Detect which cell encompasses the target text, then output its [X, Y] center coordinate. 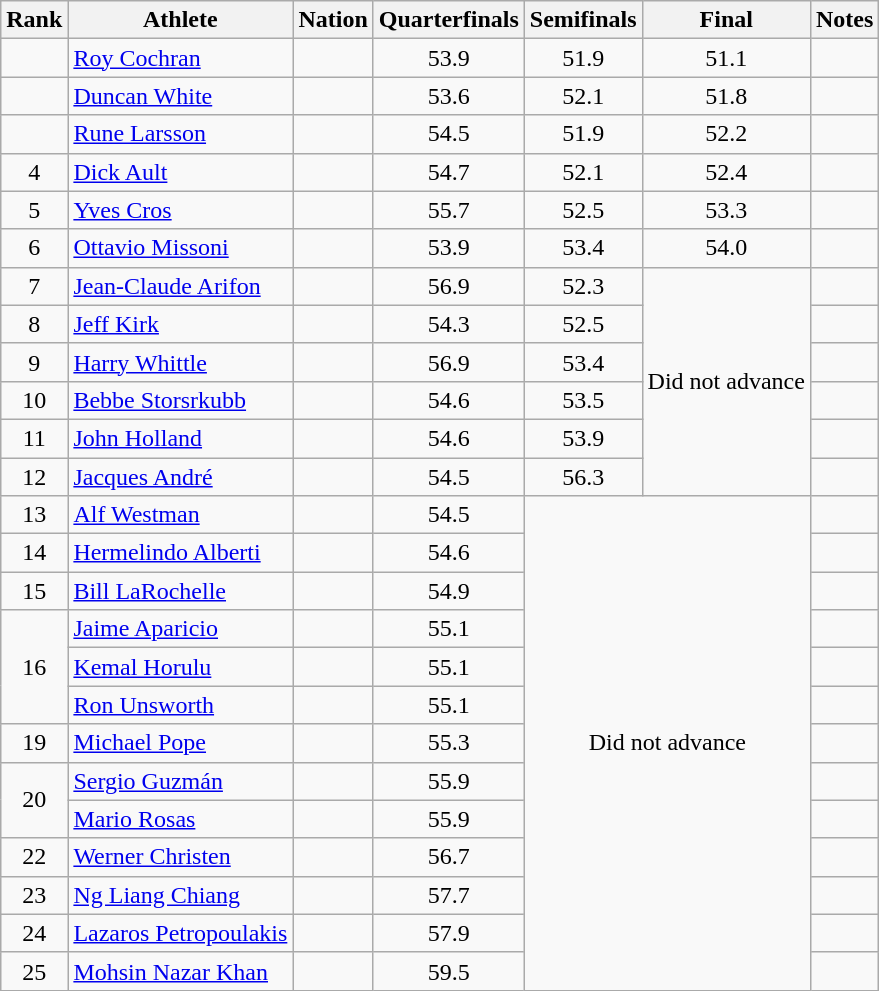
Yves Cros [180, 210]
57.7 [448, 895]
Alf Westman [180, 515]
12 [34, 477]
59.5 [448, 971]
Jeff Kirk [180, 324]
Rank [34, 20]
51.1 [726, 58]
53.3 [726, 210]
56.7 [448, 857]
Kemal Horulu [180, 667]
6 [34, 248]
57.9 [448, 933]
23 [34, 895]
Athlete [180, 20]
54.0 [726, 248]
Nation [333, 20]
8 [34, 324]
53.5 [583, 400]
Rune Larsson [180, 134]
22 [34, 857]
25 [34, 971]
7 [34, 286]
16 [34, 667]
52.3 [583, 286]
11 [34, 438]
Michael Pope [180, 743]
Bill LaRochelle [180, 591]
53.6 [448, 96]
Ron Unsworth [180, 705]
54.7 [448, 172]
15 [34, 591]
Dick Ault [180, 172]
Semifinals [583, 20]
10 [34, 400]
Harry Whittle [180, 362]
Jaime Aparicio [180, 629]
Notes [844, 20]
Werner Christen [180, 857]
19 [34, 743]
56.3 [583, 477]
20 [34, 800]
52.2 [726, 134]
Ottavio Missoni [180, 248]
Quarterfinals [448, 20]
Ng Liang Chiang [180, 895]
54.3 [448, 324]
24 [34, 933]
54.9 [448, 591]
Jean-Claude Arifon [180, 286]
Hermelindo Alberti [180, 553]
13 [34, 515]
Mario Rosas [180, 819]
51.8 [726, 96]
14 [34, 553]
Jacques André [180, 477]
55.3 [448, 743]
John Holland [180, 438]
Sergio Guzmán [180, 781]
Duncan White [180, 96]
9 [34, 362]
5 [34, 210]
4 [34, 172]
52.4 [726, 172]
Mohsin Nazar Khan [180, 971]
55.7 [448, 210]
Final [726, 20]
Roy Cochran [180, 58]
Bebbe Storsrkubb [180, 400]
Lazaros Petropoulakis [180, 933]
